For the text-containing cell, return its midpoint in (x, y) coordinate format. 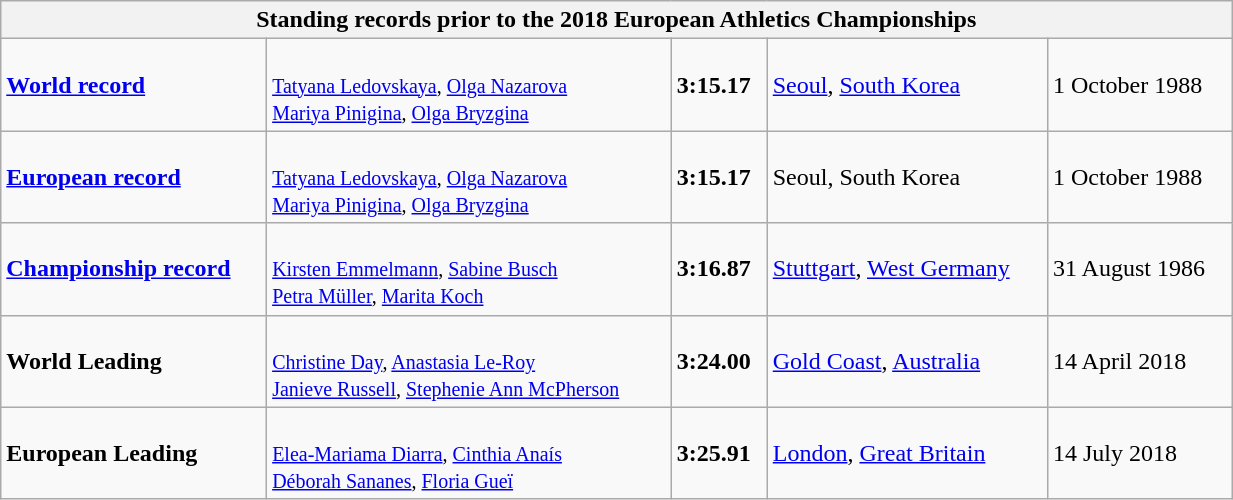
Standing records prior to the 2018 European Athletics Championships (616, 20)
14 April 2018 (1139, 361)
European record (134, 177)
Kirsten Emmelmann, Sabine BuschPetra Müller, Marita Koch (470, 269)
3:16.87 (719, 269)
World record (134, 85)
Christine Day, Anastasia Le-RoyJanieve Russell, Stephenie Ann McPherson (470, 361)
Elea-Mariama Diarra, Cinthia AnaísDéborah Sananes, Floria Gueï (470, 453)
European Leading (134, 453)
3:25.91 (719, 453)
Gold Coast, Australia (907, 361)
London, Great Britain (907, 453)
31 August 1986 (1139, 269)
World Leading (134, 361)
14 July 2018 (1139, 453)
3:24.00 (719, 361)
Championship record (134, 269)
Stuttgart, West Germany (907, 269)
